Detect which cell encompasses the target text, then output its (x, y) center coordinate. 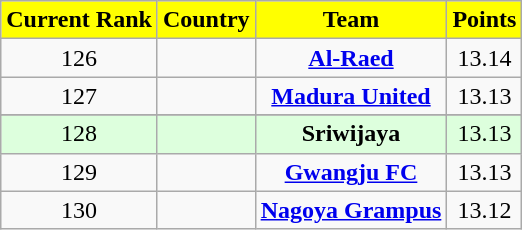
129 (80, 172)
13.12 (484, 210)
130 (80, 210)
Country (206, 20)
13.14 (484, 58)
Sriwijaya (351, 134)
Al-Raed (351, 58)
Current Rank (80, 20)
127 (80, 96)
Gwangju FC (351, 172)
128 (80, 134)
126 (80, 58)
Madura United (351, 96)
Nagoya Grampus (351, 210)
Team (351, 20)
Points (484, 20)
